Extract the [X, Y] coordinate from the center of the cell holding the provided text.  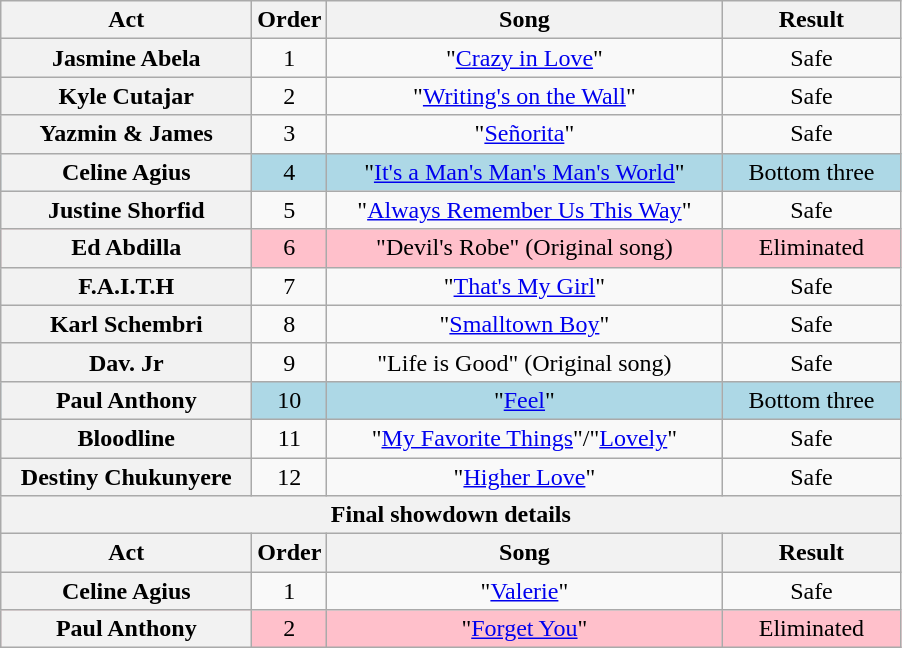
6 [290, 248]
4 [290, 172]
Destiny Chukunyere [126, 477]
Karl Schembri [126, 324]
3 [290, 134]
Dav. Jr [126, 362]
Yazmin & James [126, 134]
11 [290, 438]
"That's My Girl" [524, 286]
Justine Shorfid [126, 210]
F.A.I.T.H [126, 286]
Bloodline [126, 438]
"Crazy in Love" [524, 58]
Jasmine Abela [126, 58]
9 [290, 362]
"Always Remember Us This Way" [524, 210]
"Higher Love" [524, 477]
"Valerie" [524, 591]
"Feel" [524, 400]
12 [290, 477]
"Life is Good" (Original song) [524, 362]
8 [290, 324]
"My Favorite Things"/"Lovely" [524, 438]
"It's a Man's Man's Man's World" [524, 172]
"Devil's Robe" (Original song) [524, 248]
7 [290, 286]
"Writing's on the Wall" [524, 96]
"Señorita" [524, 134]
10 [290, 400]
Ed Abdilla [126, 248]
"Forget You" [524, 629]
"Smalltown Boy" [524, 324]
Kyle Cutajar [126, 96]
5 [290, 210]
Final showdown details [451, 515]
